Capture the cell that displays the provided text and extract its (x, y) central coordinate. 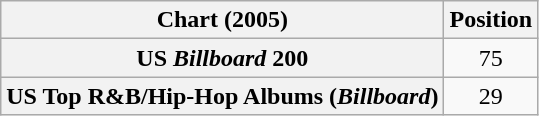
Chart (2005) (222, 20)
US Top R&B/Hip-Hop Albums (Billboard) (222, 96)
29 (491, 96)
75 (491, 58)
US Billboard 200 (222, 58)
Position (491, 20)
